Capture the cell that displays the provided text and extract its [X, Y] central coordinate. 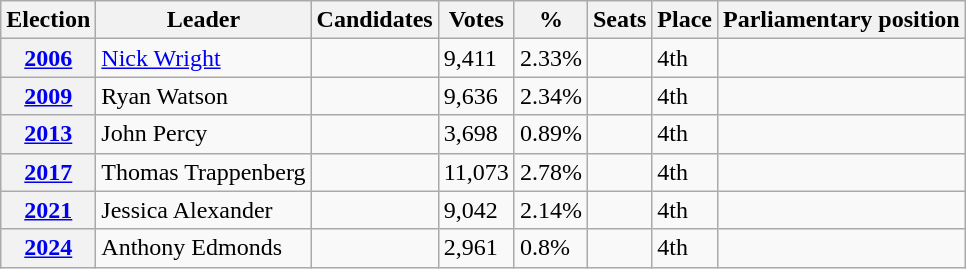
2.78% [550, 172]
0.89% [550, 134]
Votes [476, 20]
3,698 [476, 134]
Thomas Trappenberg [204, 172]
9,411 [476, 58]
John Percy [204, 134]
Leader [204, 20]
2009 [48, 96]
Parliamentary position [842, 20]
11,073 [476, 172]
2.14% [550, 210]
Jessica Alexander [204, 210]
Nick Wright [204, 58]
Ryan Watson [204, 96]
2024 [48, 248]
2.34% [550, 96]
Anthony Edmonds [204, 248]
2.33% [550, 58]
9,042 [476, 210]
2,961 [476, 248]
2021 [48, 210]
Seats [619, 20]
2017 [48, 172]
% [550, 20]
Place [685, 20]
9,636 [476, 96]
2006 [48, 58]
0.8% [550, 248]
Election [48, 20]
Candidates [374, 20]
2013 [48, 134]
